Detect which cell encompasses the target text, then output its (X, Y) center coordinate. 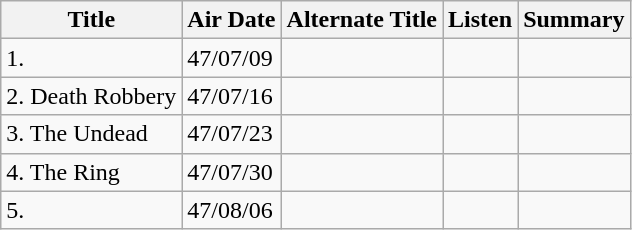
Summary (574, 20)
3. The Undead (92, 134)
47/07/16 (232, 96)
Alternate Title (362, 20)
47/08/06 (232, 210)
Air Date (232, 20)
Title (92, 20)
47/07/09 (232, 58)
4. The Ring (92, 172)
1. (92, 58)
47/07/23 (232, 134)
47/07/30 (232, 172)
Listen (480, 20)
2. Death Robbery (92, 96)
5. (92, 210)
